Return the (x, y) coordinate for the center point of the cell that contains the specified text.  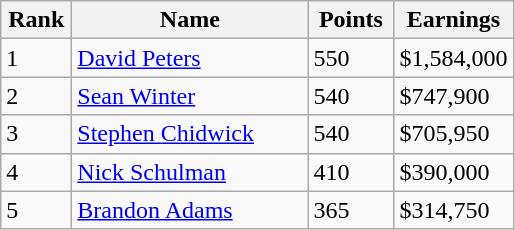
Nick Schulman (190, 172)
Earnings (454, 20)
365 (351, 210)
Brandon Adams (190, 210)
$747,900 (454, 96)
$705,950 (454, 134)
3 (36, 134)
$1,584,000 (454, 58)
David Peters (190, 58)
Rank (36, 20)
5 (36, 210)
4 (36, 172)
Sean Winter (190, 96)
Name (190, 20)
$314,750 (454, 210)
1 (36, 58)
410 (351, 172)
Points (351, 20)
550 (351, 58)
$390,000 (454, 172)
2 (36, 96)
Stephen Chidwick (190, 134)
